Identify which cell holds the provided text, then report its [X, Y] central coordinate. 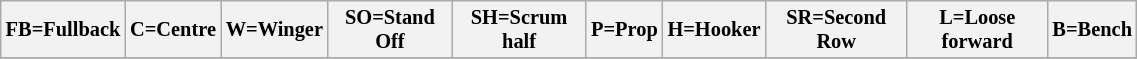
W=Winger [274, 29]
SR=Second Row [836, 29]
P=Prop [624, 29]
FB=Fullback [63, 29]
C=Centre [173, 29]
SH=Scrum half [519, 29]
SO=Stand Off [390, 29]
H=Hooker [714, 29]
L=Loose forward [977, 29]
B=Bench [1092, 29]
